Identify which cell holds the provided text, then report its [X, Y] central coordinate. 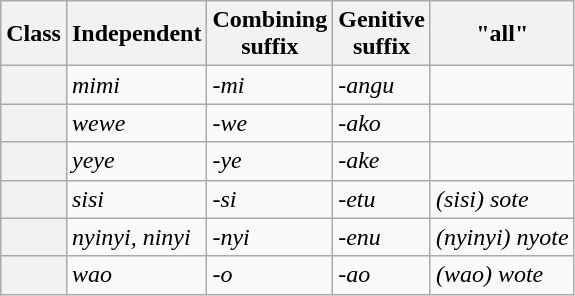
nyinyi, ninyi [136, 237]
-angu [382, 85]
-si [270, 199]
-o [270, 275]
Combiningsuffix [270, 34]
-mi [270, 85]
-we [270, 123]
(sisi) sote [502, 199]
-ake [382, 161]
-etu [382, 199]
(nyinyi) nyote [502, 237]
Genitivesuffix [382, 34]
(wao) wote [502, 275]
Class [34, 34]
mimi [136, 85]
sisi [136, 199]
Independent [136, 34]
-ao [382, 275]
wewe [136, 123]
-ako [382, 123]
wao [136, 275]
-ye [270, 161]
-enu [382, 237]
"all" [502, 34]
yeye [136, 161]
-nyi [270, 237]
